Return the (x, y) coordinate for the center point of the cell that contains the specified text.  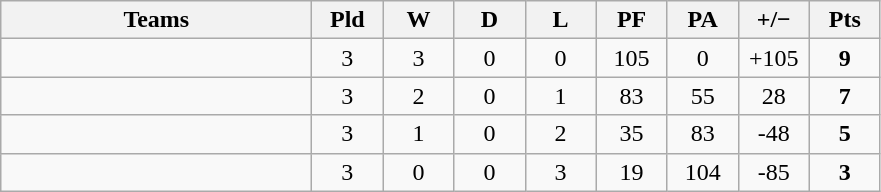
5 (844, 134)
7 (844, 96)
35 (632, 134)
-85 (774, 172)
104 (702, 172)
19 (632, 172)
28 (774, 96)
Pld (348, 20)
105 (632, 58)
Pts (844, 20)
W (418, 20)
D (490, 20)
-48 (774, 134)
PA (702, 20)
+105 (774, 58)
9 (844, 58)
Teams (156, 20)
55 (702, 96)
L (560, 20)
+/− (774, 20)
PF (632, 20)
